Detect which cell encompasses the target text, then output its (X, Y) center coordinate. 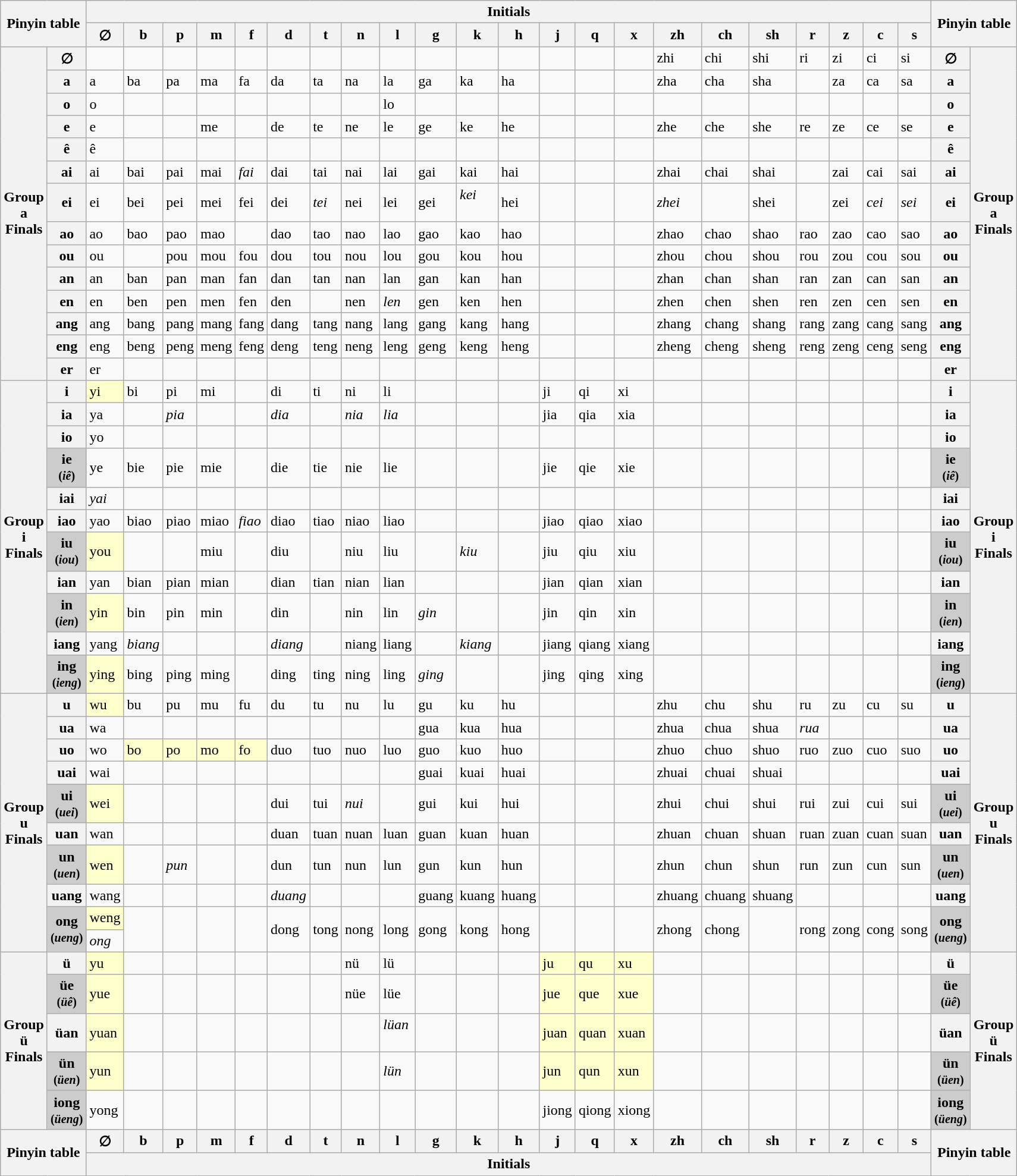
xing (634, 674)
tie (326, 467)
han (519, 278)
chai (725, 172)
zui (846, 804)
tuan (326, 834)
po (180, 750)
xia (634, 414)
pie (180, 467)
gin (436, 612)
ma (216, 81)
hen (519, 301)
fa (252, 81)
jing (557, 674)
juan (557, 1032)
kang (478, 324)
tuo (326, 750)
pa (180, 81)
lun (397, 864)
bai (143, 172)
wang (105, 895)
shan (773, 278)
hao (519, 233)
zhu (677, 705)
liao (397, 521)
zan (846, 278)
jiang (557, 643)
bing (143, 674)
bie (143, 467)
zai (846, 172)
qie (595, 467)
ta (326, 81)
zhao (677, 233)
jie (557, 467)
lao (397, 233)
zeng (846, 347)
shuo (773, 750)
sheng (773, 347)
qian (595, 582)
tun (326, 864)
chen (725, 301)
nü (360, 963)
san (914, 278)
cuan (880, 834)
dou (289, 256)
song (914, 929)
ben (143, 301)
rong (812, 929)
kiu (478, 552)
wai (105, 773)
jiong (557, 1109)
shou (773, 256)
ze (846, 127)
zhuang (677, 895)
gai (436, 172)
die (289, 467)
cun (880, 864)
di (289, 392)
yao (105, 521)
zei (846, 202)
mi (216, 392)
du (289, 705)
ti (326, 392)
duang (289, 895)
chong (725, 929)
shang (773, 324)
yuan (105, 1032)
tiao (326, 521)
quan (595, 1032)
wo (105, 750)
huan (519, 834)
xue (634, 994)
ge (436, 127)
chun (725, 864)
mie (216, 467)
qing (595, 674)
qiao (595, 521)
fang (252, 324)
zhan (677, 278)
niu (360, 552)
nai (360, 172)
ran (812, 278)
ling (397, 674)
qin (595, 612)
shao (773, 233)
hang (519, 324)
bang (143, 324)
suo (914, 750)
xiao (634, 521)
geng (436, 347)
ying (105, 674)
cui (880, 804)
kao (478, 233)
fai (252, 172)
sai (914, 172)
pang (180, 324)
chan (725, 278)
liu (397, 552)
zhuo (677, 750)
xin (634, 612)
miao (216, 521)
dia (289, 414)
chou (725, 256)
zao (846, 233)
fan (252, 278)
lün (397, 1071)
ke (478, 127)
zhuan (677, 834)
shei (773, 202)
yong (105, 1109)
dui (289, 804)
she (773, 127)
lüan (397, 1032)
lin (397, 612)
kuan (478, 834)
fu (252, 705)
cong (880, 929)
qun (595, 1071)
deng (289, 347)
mei (216, 202)
liang (397, 643)
suan (914, 834)
lia (397, 414)
mai (216, 172)
xian (634, 582)
pei (180, 202)
jian (557, 582)
chang (725, 324)
guang (436, 895)
zang (846, 324)
cou (880, 256)
lan (397, 278)
se (914, 127)
duan (289, 834)
fei (252, 202)
guai (436, 773)
jiu (557, 552)
nong (360, 929)
miu (216, 552)
luan (397, 834)
neng (360, 347)
tan (326, 278)
qiu (595, 552)
fou (252, 256)
leng (397, 347)
ruo (812, 750)
gao (436, 233)
chuang (725, 895)
bu (143, 705)
fo (252, 750)
ru (812, 705)
hou (519, 256)
rou (812, 256)
wa (105, 727)
lüe (397, 994)
diao (289, 521)
ong (105, 941)
chu (725, 705)
yue (105, 994)
sa (914, 81)
qiang (595, 643)
kiang (478, 643)
zhen (677, 301)
zhou (677, 256)
huo (519, 750)
lang (397, 324)
nei (360, 202)
hui (519, 804)
din (289, 612)
shi (773, 58)
ji (557, 392)
kui (478, 804)
nu (360, 705)
biao (143, 521)
xiang (634, 643)
shen (773, 301)
chua (725, 727)
ne (360, 127)
zun (846, 864)
chuo (725, 750)
xie (634, 467)
ban (143, 278)
shu (773, 705)
pai (180, 172)
dai (289, 172)
feng (252, 347)
bei (143, 202)
hun (519, 864)
tao (326, 233)
piao (180, 521)
cha (725, 81)
qu (595, 963)
ya (105, 414)
nou (360, 256)
ceng (880, 347)
kun (478, 864)
min (216, 612)
ga (436, 81)
lo (397, 104)
pan (180, 278)
sou (914, 256)
mu (216, 705)
zhei (677, 202)
gan (436, 278)
pu (180, 705)
nen (360, 301)
kan (478, 278)
la (397, 81)
pia (180, 414)
tong (326, 929)
you (105, 552)
tian (326, 582)
jun (557, 1071)
rua (812, 727)
que (595, 994)
wu (105, 705)
yin (105, 612)
jue (557, 994)
shuai (773, 773)
ce (880, 127)
zheng (677, 347)
hei (519, 202)
yan (105, 582)
cei (880, 202)
zhuai (677, 773)
nang (360, 324)
lou (397, 256)
tou (326, 256)
zou (846, 256)
lian (397, 582)
kuai (478, 773)
huai (519, 773)
sha (773, 81)
ken (478, 301)
jiao (557, 521)
cuo (880, 750)
bo (143, 750)
meng (216, 347)
ha (519, 81)
guan (436, 834)
kua (478, 727)
de (289, 127)
nun (360, 864)
shua (773, 727)
lei (397, 202)
seng (914, 347)
den (289, 301)
lu (397, 705)
nuan (360, 834)
len (397, 301)
dang (289, 324)
zuo (846, 750)
re (812, 127)
zhe (677, 127)
zi (846, 58)
cao (880, 233)
ting (326, 674)
da (289, 81)
gen (436, 301)
yo (105, 437)
ku (478, 705)
na (360, 81)
dun (289, 864)
rang (812, 324)
cang (880, 324)
shui (773, 804)
gei (436, 202)
sei (914, 202)
duo (289, 750)
peng (180, 347)
cheng (725, 347)
gua (436, 727)
zen (846, 301)
wen (105, 864)
can (880, 278)
pian (180, 582)
yun (105, 1071)
zu (846, 705)
chao (725, 233)
qia (595, 414)
huang (519, 895)
wei (105, 804)
rui (812, 804)
yi (105, 392)
pao (180, 233)
diang (289, 643)
bian (143, 582)
sen (914, 301)
cen (880, 301)
hu (519, 705)
hai (519, 172)
mo (216, 750)
fen (252, 301)
nin (360, 612)
ci (880, 58)
wan (105, 834)
nao (360, 233)
jin (557, 612)
sang (914, 324)
nia (360, 414)
qi (595, 392)
ming (216, 674)
heng (519, 347)
rao (812, 233)
nui (360, 804)
teng (326, 347)
kei (478, 202)
kuo (478, 750)
xun (634, 1071)
xi (634, 392)
kong (478, 929)
tai (326, 172)
niao (360, 521)
ye (105, 467)
nian (360, 582)
chuan (725, 834)
men (216, 301)
ruan (812, 834)
zhun (677, 864)
me (216, 127)
zhong (677, 929)
nuo (360, 750)
fiao (252, 521)
man (216, 278)
za (846, 81)
gong (436, 929)
le (397, 127)
lai (397, 172)
ca (880, 81)
zong (846, 929)
guo (436, 750)
zha (677, 81)
mang (216, 324)
zhua (677, 727)
hua (519, 727)
kuang (478, 895)
beng (143, 347)
pin (180, 612)
zhui (677, 804)
mou (216, 256)
ka (478, 81)
xiong (634, 1109)
shuang (773, 895)
dong (289, 929)
keng (478, 347)
pi (180, 392)
shun (773, 864)
xiu (634, 552)
gu (436, 705)
jia (557, 414)
gou (436, 256)
li (397, 392)
dian (289, 582)
diu (289, 552)
kou (478, 256)
chi (725, 58)
cu (880, 705)
shai (773, 172)
bao (143, 233)
he (519, 127)
zhai (677, 172)
gang (436, 324)
ni (360, 392)
zhi (677, 58)
weng (105, 918)
pou (180, 256)
pun (180, 864)
tui (326, 804)
ging (436, 674)
ning (360, 674)
tu (326, 705)
chui (725, 804)
nüe (360, 994)
biang (143, 643)
dei (289, 202)
sao (914, 233)
sun (914, 864)
tei (326, 202)
ding (289, 674)
qiong (595, 1109)
nie (360, 467)
hong (519, 929)
sui (914, 804)
run (812, 864)
ri (812, 58)
te (326, 127)
ren (812, 301)
si (914, 58)
xu (634, 963)
ju (557, 963)
yu (105, 963)
luo (397, 750)
tang (326, 324)
bi (143, 392)
niang (360, 643)
ping (180, 674)
xuan (634, 1032)
ba (143, 81)
bin (143, 612)
pen (180, 301)
yang (105, 643)
chuai (725, 773)
long (397, 929)
nan (360, 278)
cai (880, 172)
shuan (773, 834)
su (914, 705)
mian (216, 582)
kai (478, 172)
che (725, 127)
zhang (677, 324)
dao (289, 233)
reng (812, 347)
lü (397, 963)
gun (436, 864)
zuan (846, 834)
gui (436, 804)
lie (397, 467)
mao (216, 233)
yai (105, 498)
dan (289, 278)
